Determine the [X, Y] coordinate at the center of the cell enclosing the given text.  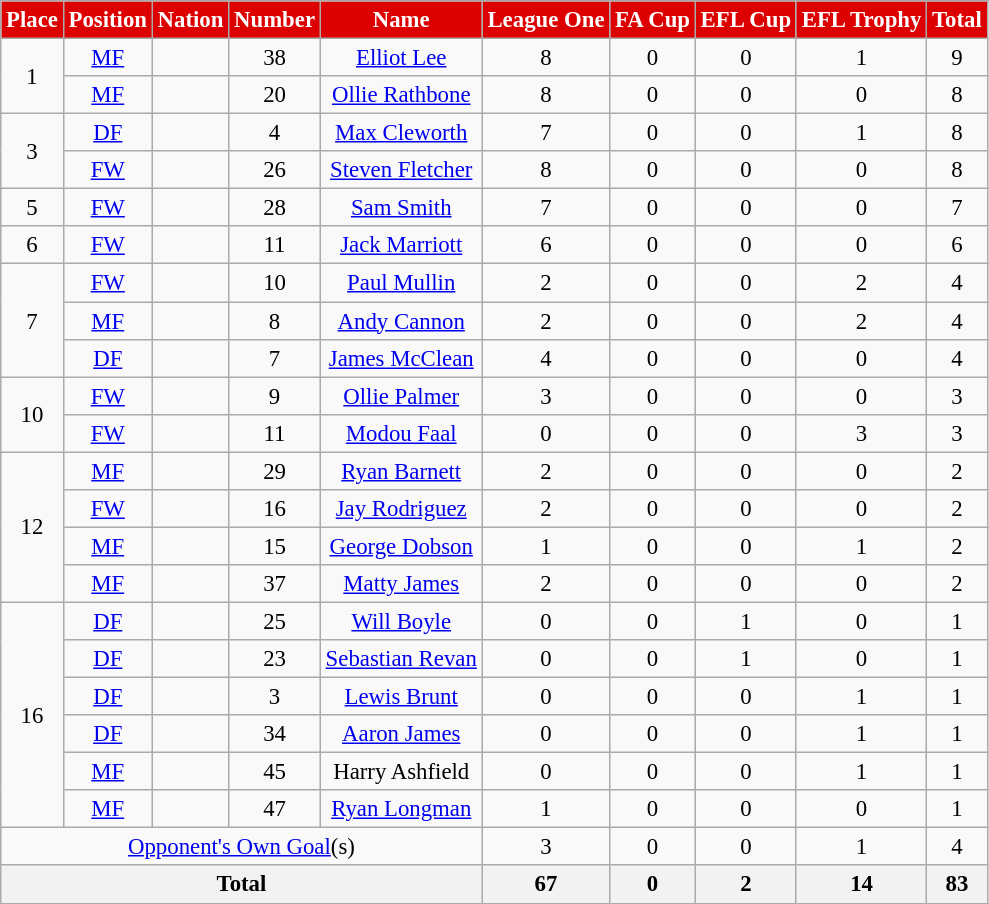
28 [275, 208]
Steven Fletcher [401, 170]
Place [32, 20]
83 [957, 885]
Jack Marriott [401, 245]
EFL Trophy [861, 20]
Modou Faal [401, 433]
Ryan Barnett [401, 471]
5 [32, 208]
Andy Cannon [401, 321]
George Dobson [401, 546]
25 [275, 621]
Lewis Brunt [401, 697]
FA Cup [653, 20]
29 [275, 471]
Elliot Lee [401, 58]
Position [108, 20]
Ryan Longman [401, 809]
37 [275, 584]
15 [275, 546]
Max Cleworth [401, 133]
Ollie Palmer [401, 396]
James McClean [401, 358]
Number [275, 20]
Sebastian Revan [401, 659]
Will Boyle [401, 621]
Matty James [401, 584]
38 [275, 58]
47 [275, 809]
Aaron James [401, 734]
14 [861, 885]
45 [275, 772]
Jay Rodriguez [401, 509]
26 [275, 170]
Harry Ashfield [401, 772]
Paul Mullin [401, 283]
League One [546, 20]
12 [32, 527]
Ollie Rathbone [401, 95]
Name [401, 20]
Opponent's Own Goal(s) [242, 847]
Nation [190, 20]
Sam Smith [401, 208]
20 [275, 95]
67 [546, 885]
23 [275, 659]
EFL Cup [746, 20]
34 [275, 734]
